For the text-containing cell, return its midpoint in (x, y) coordinate format. 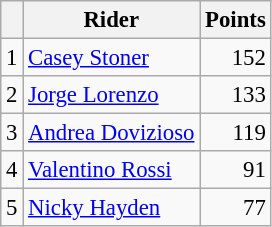
3 (12, 133)
119 (236, 133)
5 (12, 208)
Nicky Hayden (112, 208)
77 (236, 208)
Valentino Rossi (112, 170)
91 (236, 170)
Casey Stoner (112, 58)
2 (12, 95)
133 (236, 95)
1 (12, 58)
Points (236, 20)
4 (12, 170)
Rider (112, 20)
Andrea Dovizioso (112, 133)
152 (236, 58)
Jorge Lorenzo (112, 95)
